Find where the given text appears and provide that cell's center as (X, Y) coordinate. 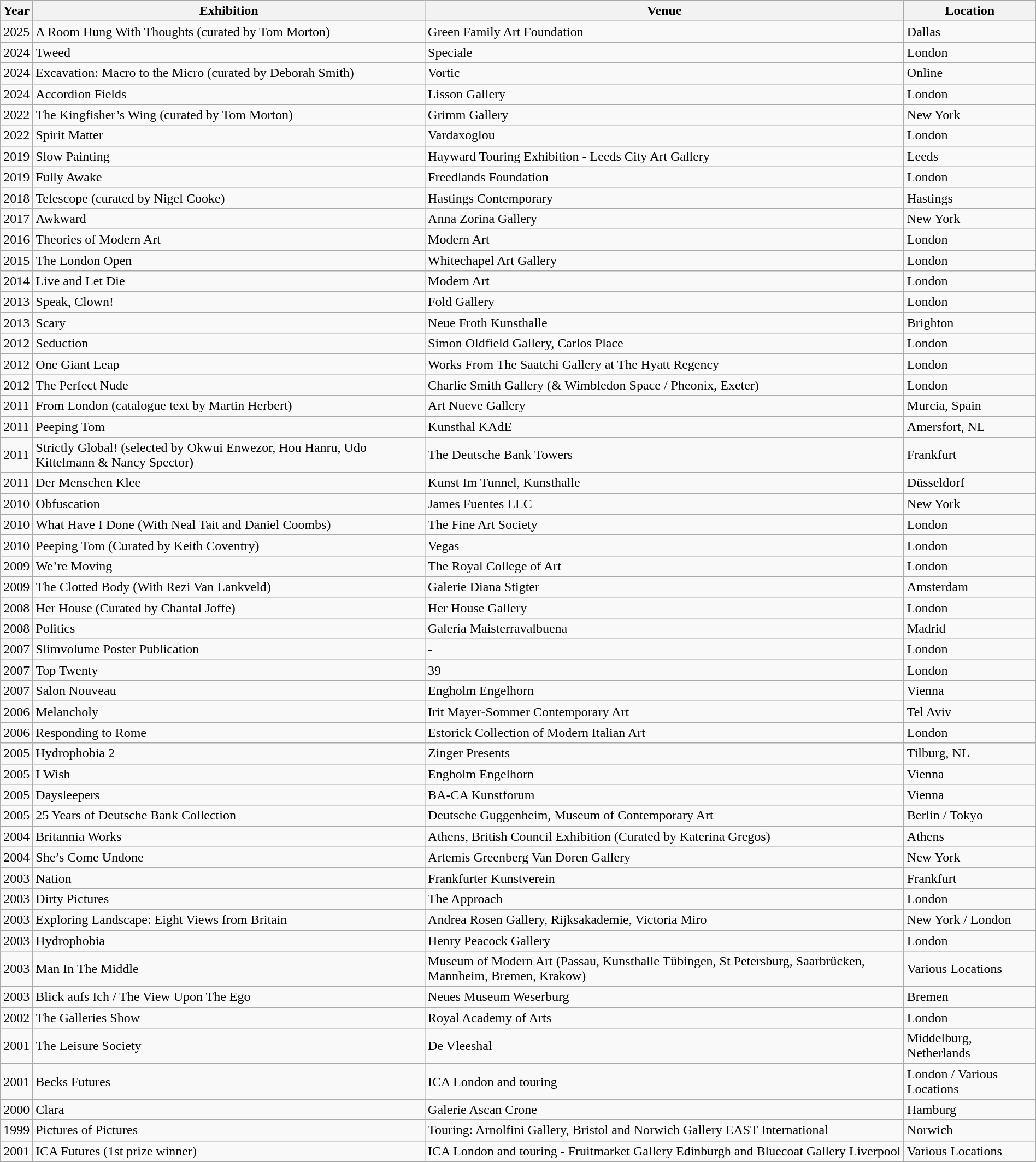
Vortic (664, 73)
The Royal College of Art (664, 566)
Britannia Works (229, 836)
Galerie Ascan Crone (664, 1110)
Telescope (curated by Nigel Cooke) (229, 198)
We’re Moving (229, 566)
Fold Gallery (664, 302)
Fully Awake (229, 177)
2014 (16, 281)
Norwich (969, 1130)
Blick aufs Ich / The View Upon The Ego (229, 997)
Middelburg, Netherlands (969, 1046)
Bremen (969, 997)
Venue (664, 11)
Peeping Tom (Curated by Keith Coventry) (229, 545)
Amersfort, NL (969, 427)
ICA London and touring - Fruitmarket Gallery Edinburgh and Bluecoat Gallery Liverpool (664, 1151)
Location (969, 11)
She’s Come Undone (229, 857)
Daysleepers (229, 795)
Freedlands Foundation (664, 177)
Lisson Gallery (664, 94)
Dallas (969, 32)
Salon Nouveau (229, 691)
Obfuscation (229, 504)
Amsterdam (969, 587)
39 (664, 670)
Athens, British Council Exhibition (Curated by Katerina Gregos) (664, 836)
Grimm Gallery (664, 115)
What Have I Done (With Neal Tait and Daniel Coombs) (229, 524)
Deutsche Guggenheim, Museum of Contemporary Art (664, 816)
Tilburg, NL (969, 753)
Speciale (664, 52)
Peeping Tom (229, 427)
The Perfect Nude (229, 385)
A Room Hung With Thoughts (curated by Tom Morton) (229, 32)
Hydrophobia (229, 940)
Henry Peacock Gallery (664, 940)
2000 (16, 1110)
Touring: Arnolfini Gallery, Bristol and Norwich Gallery EAST International (664, 1130)
Hastings (969, 198)
The Leisure Society (229, 1046)
Dirty Pictures (229, 899)
Her House Gallery (664, 608)
Works From The Saatchi Gallery at The Hyatt Regency (664, 364)
Tel Aviv (969, 712)
ICA London and touring (664, 1082)
The Fine Art Society (664, 524)
2016 (16, 239)
Accordion Fields (229, 94)
ICA Futures (1st prize winner) (229, 1151)
Vegas (664, 545)
The London Open (229, 261)
Madrid (969, 629)
Pictures of Pictures (229, 1130)
Museum of Modern Art (Passau, Kunsthalle Tübingen, St Petersburg, Saarbrücken, Mannheim, Bremen, Krakow) (664, 969)
Düsseldorf (969, 483)
Royal Academy of Arts (664, 1018)
Der Menschen Klee (229, 483)
Politics (229, 629)
- (664, 650)
Berlin / Tokyo (969, 816)
Murcia, Spain (969, 406)
Excavation: Macro to the Micro (curated by Deborah Smith) (229, 73)
Scary (229, 323)
2002 (16, 1018)
Frankfurter Kunstverein (664, 878)
Live and Let Die (229, 281)
Hayward Touring Exhibition - Leeds City Art Gallery (664, 156)
London / Various Locations (969, 1082)
Charlie Smith Gallery (& Wimbledon Space / Pheonix, Exeter) (664, 385)
The Kingfisher’s Wing (curated by Tom Morton) (229, 115)
Responding to Rome (229, 733)
Brighton (969, 323)
Whitechapel Art Gallery (664, 261)
Kunsthal KAdE (664, 427)
Leeds (969, 156)
Slimvolume Poster Publication (229, 650)
Kunst Im Tunnel, Kunsthalle (664, 483)
The Clotted Body (With Rezi Van Lankveld) (229, 587)
2015 (16, 261)
Tweed (229, 52)
2025 (16, 32)
Exploring Landscape: Eight Views from Britain (229, 919)
Awkward (229, 219)
Online (969, 73)
One Giant Leap (229, 364)
Vardaxoglou (664, 135)
The Deutsche Bank Towers (664, 455)
Green Family Art Foundation (664, 32)
De Vleeshal (664, 1046)
Man In The Middle (229, 969)
Neue Froth Kunsthalle (664, 323)
Strictly Global! (selected by Okwui Enwezor, Hou Hanru, Udo Kittelmann & Nancy Spector) (229, 455)
Galería Maisterravalbuena (664, 629)
BA-CA Kunstforum (664, 795)
I Wish (229, 774)
Art Nueve Gallery (664, 406)
Neues Museum Weserburg (664, 997)
James Fuentes LLC (664, 504)
Her House (Curated by Chantal Joffe) (229, 608)
New York / London (969, 919)
Nation (229, 878)
2017 (16, 219)
From London (catalogue text by Martin Herbert) (229, 406)
Becks Futures (229, 1082)
Clara (229, 1110)
Year (16, 11)
Spirit Matter (229, 135)
Simon Oldfield Gallery, Carlos Place (664, 344)
Anna Zorina Gallery (664, 219)
Hydrophobia 2 (229, 753)
Andrea Rosen Gallery, Rijksakademie, Victoria Miro (664, 919)
Theories of Modern Art (229, 239)
The Approach (664, 899)
The Galleries Show (229, 1018)
Hastings Contemporary (664, 198)
Speak, Clown! (229, 302)
Athens (969, 836)
2018 (16, 198)
1999 (16, 1130)
Melancholy (229, 712)
Seduction (229, 344)
Hamburg (969, 1110)
Estorick Collection of Modern Italian Art (664, 733)
25 Years of Deutsche Bank Collection (229, 816)
Top Twenty (229, 670)
Galerie Diana Stigter (664, 587)
Zinger Presents (664, 753)
Exhibition (229, 11)
Irit Mayer-Sommer Contemporary Art (664, 712)
Artemis Greenberg Van Doren Gallery (664, 857)
Slow Painting (229, 156)
